From the cell containing the given text, extract its center point as [X, Y] coordinate. 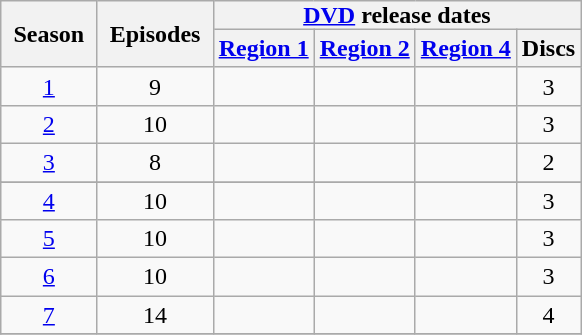
Discs [548, 48]
8 [155, 162]
Region 1 [264, 48]
14 [155, 315]
Region 2 [364, 48]
DVD release dates [397, 15]
9 [155, 86]
5 [49, 239]
1 [49, 86]
7 [49, 315]
6 [49, 277]
Season [49, 34]
Region 4 [466, 48]
Episodes [155, 34]
